Capture the cell that displays the provided text and extract its (X, Y) central coordinate. 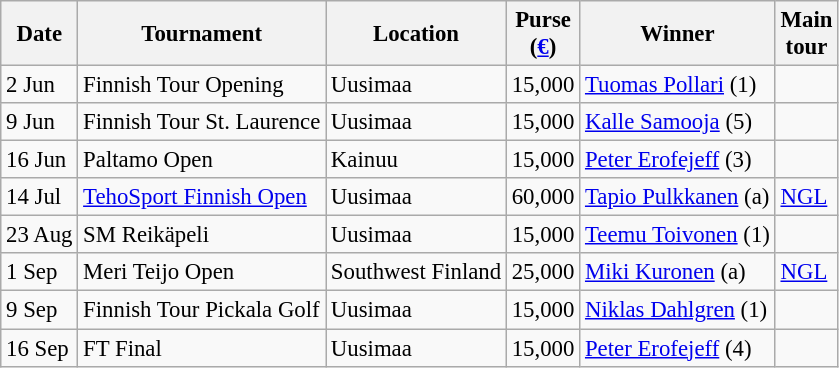
Southwest Finland (416, 273)
16 Jun (40, 160)
60,000 (542, 197)
Niklas Dahlgren (1) (678, 310)
Maintour (806, 34)
14 Jul (40, 197)
2 Jun (40, 85)
23 Aug (40, 235)
Finnish Tour St. Laurence (202, 122)
FT Final (202, 348)
Tapio Pulkkanen (a) (678, 197)
9 Jun (40, 122)
Peter Erofejeff (3) (678, 160)
Purse(€) (542, 34)
Finnish Tour Opening (202, 85)
Teemu Toivonen (1) (678, 235)
1 Sep (40, 273)
16 Sep (40, 348)
Tuomas Pollari (1) (678, 85)
25,000 (542, 273)
SM Reikäpeli (202, 235)
Miki Kuronen (a) (678, 273)
9 Sep (40, 310)
Paltamo Open (202, 160)
Kainuu (416, 160)
Date (40, 34)
Location (416, 34)
Winner (678, 34)
TehoSport Finnish Open (202, 197)
Peter Erofejeff (4) (678, 348)
Finnish Tour Pickala Golf (202, 310)
Tournament (202, 34)
Meri Teijo Open (202, 273)
Kalle Samooja (5) (678, 122)
